Provide the (X, Y) coordinate of the cell's center where the given text is located.  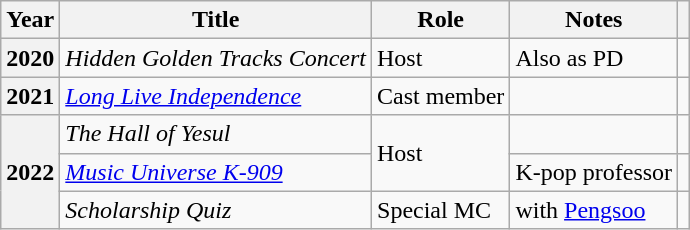
2020 (30, 58)
Hidden Golden Tracks Concert (216, 58)
Role (441, 20)
Cast member (441, 96)
Year (30, 20)
with Pengsoo (594, 210)
Title (216, 20)
2021 (30, 96)
The Hall of Yesul (216, 134)
K-pop professor (594, 172)
2022 (30, 172)
Notes (594, 20)
Scholarship Quiz (216, 210)
Long Live Independence (216, 96)
Also as PD (594, 58)
Music Universe K-909 (216, 172)
Special MC (441, 210)
